Search for the cell housing the specified text and yield its [X, Y] center coordinate. 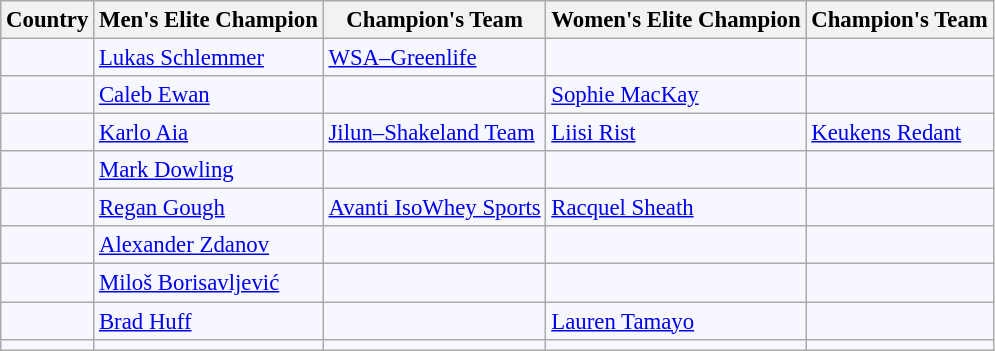
Brad Huff [209, 321]
Regan Gough [209, 208]
Lukas Schlemmer [209, 58]
Karlo Aia [209, 133]
Miloš Borisavljević [209, 283]
Alexander Zdanov [209, 245]
WSA–Greenlife [434, 58]
Country [48, 20]
Men's Elite Champion [209, 20]
Lauren Tamayo [676, 321]
Women's Elite Champion [676, 20]
Avanti IsoWhey Sports [434, 208]
Sophie MacKay [676, 95]
Jilun–Shakeland Team [434, 133]
Keukens Redant [900, 133]
Caleb Ewan [209, 95]
Racquel Sheath [676, 208]
Mark Dowling [209, 170]
Liisi Rist [676, 133]
